Extract the [x, y] coordinate from the center of the cell holding the provided text.  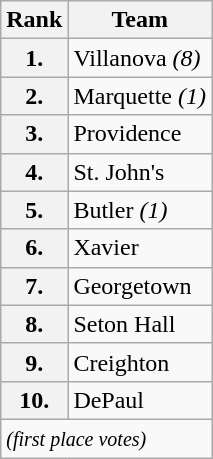
St. John's [140, 172]
DePaul [140, 400]
(first place votes) [106, 438]
Seton Hall [140, 324]
10. [34, 400]
Marquette (1) [140, 96]
5. [34, 210]
6. [34, 248]
8. [34, 324]
9. [34, 362]
Villanova (8) [140, 58]
7. [34, 286]
1. [34, 58]
4. [34, 172]
Rank [34, 20]
Team [140, 20]
Xavier [140, 248]
3. [34, 134]
Georgetown [140, 286]
Providence [140, 134]
2. [34, 96]
Creighton [140, 362]
Butler (1) [140, 210]
